Return [x, y] of the center of cell containing provided text 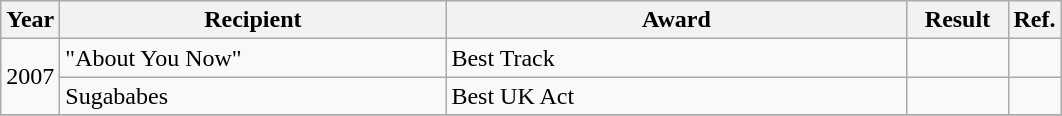
"About You Now" [253, 58]
Year [30, 20]
Award [676, 20]
Result [958, 20]
Sugababes [253, 96]
Best UK Act [676, 96]
Ref. [1034, 20]
Recipient [253, 20]
2007 [30, 77]
Best Track [676, 58]
